For the text-containing cell, return its midpoint in (x, y) coordinate format. 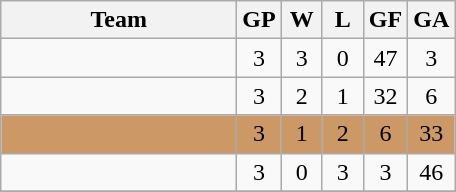
W (302, 20)
GF (385, 20)
GA (432, 20)
47 (385, 58)
L (342, 20)
GP (259, 20)
Team (119, 20)
46 (432, 172)
32 (385, 96)
33 (432, 134)
